Output the (X, Y) coordinate of the center of the cell containing the given text.  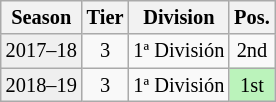
1st (252, 85)
Division (178, 17)
Tier (106, 17)
2018–19 (42, 85)
Pos. (252, 17)
2017–18 (42, 51)
2nd (252, 51)
Season (42, 17)
